Locate the cell with the specified text and output its (x, y) center coordinate. 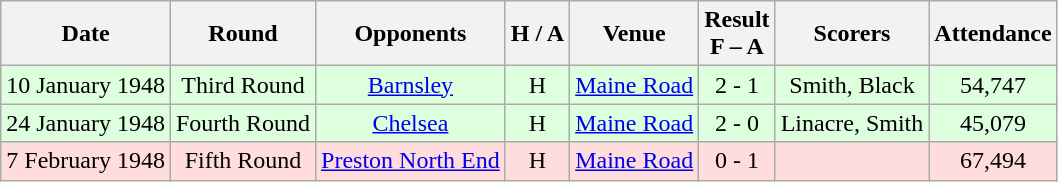
Fourth Round (242, 123)
2 - 1 (737, 85)
45,079 (993, 123)
24 January 1948 (86, 123)
ResultF – A (737, 34)
Smith, Black (852, 85)
Scorers (852, 34)
7 February 1948 (86, 161)
10 January 1948 (86, 85)
54,747 (993, 85)
Attendance (993, 34)
Barnsley (411, 85)
Chelsea (411, 123)
Preston North End (411, 161)
Venue (634, 34)
Third Round (242, 85)
0 - 1 (737, 161)
Fifth Round (242, 161)
H / A (537, 34)
Opponents (411, 34)
67,494 (993, 161)
2 - 0 (737, 123)
Date (86, 34)
Linacre, Smith (852, 123)
Round (242, 34)
